Scan for the cell matching the given text and deliver its [X, Y] coordinate at center. 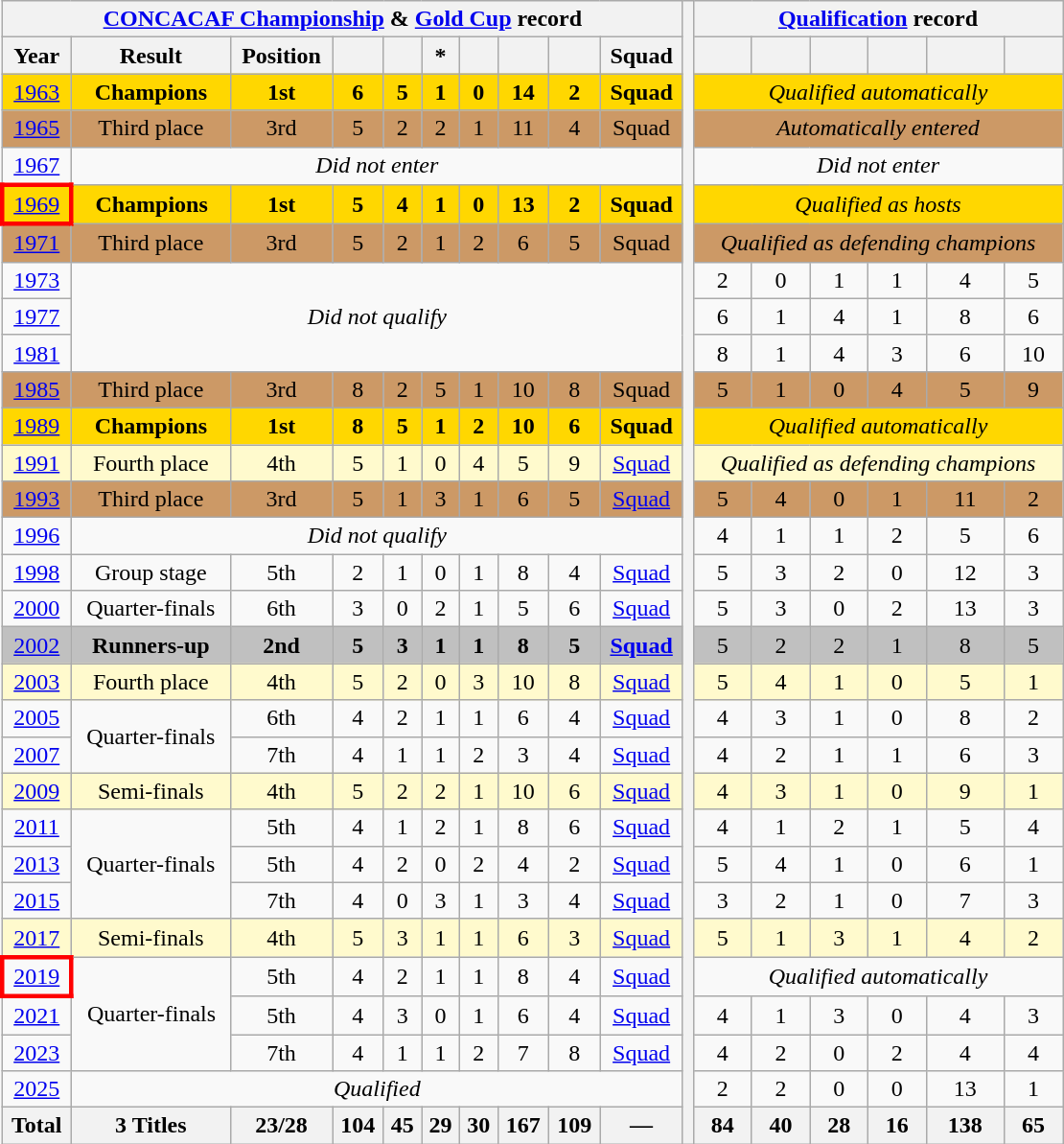
29 [441, 1126]
Result [150, 56]
1963 [36, 92]
167 [523, 1126]
2007 [36, 755]
2003 [36, 682]
2009 [36, 791]
Qualified as hosts [878, 205]
1973 [36, 280]
Position [281, 56]
65 [1033, 1126]
1965 [36, 128]
1967 [36, 166]
1989 [36, 426]
Group stage [150, 572]
3 Titles [150, 1126]
14 [523, 92]
* [441, 56]
2015 [36, 900]
2017 [36, 938]
30 [478, 1126]
1996 [36, 536]
23/28 [281, 1126]
138 [964, 1126]
12 [964, 572]
2021 [36, 1016]
40 [780, 1126]
1991 [36, 463]
Qualified [377, 1089]
Year [36, 56]
2005 [36, 718]
Runners-up [150, 645]
109 [573, 1126]
16 [897, 1126]
1969 [36, 205]
2nd [281, 645]
1971 [36, 244]
1985 [36, 389]
— [642, 1126]
Qualification record [878, 19]
1993 [36, 500]
2023 [36, 1052]
1998 [36, 572]
2025 [36, 1089]
2019 [36, 976]
CONCACAF Championship & Gold Cup record [342, 19]
2011 [36, 828]
Automatically entered [878, 128]
2002 [36, 645]
84 [723, 1126]
28 [840, 1126]
2013 [36, 864]
45 [403, 1126]
1977 [36, 316]
1981 [36, 353]
2000 [36, 609]
104 [359, 1126]
Total [36, 1126]
